Pinpoint the cell where the given text exists, returning its [X, Y] midpoint coordinate. 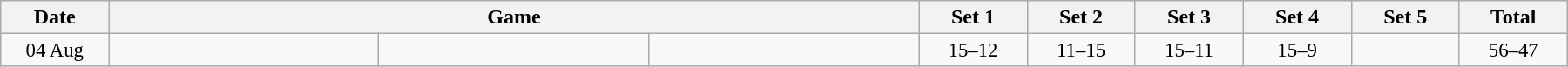
11–15 [1081, 50]
04 Aug [55, 50]
Set 2 [1081, 17]
Set 4 [1297, 17]
Set 3 [1189, 17]
15–9 [1297, 50]
56–47 [1513, 50]
Total [1513, 17]
15–12 [973, 50]
Date [55, 17]
Set 5 [1405, 17]
15–11 [1189, 50]
Set 1 [973, 17]
Game [514, 17]
